Identify which cell holds the provided text, then report its [x, y] central coordinate. 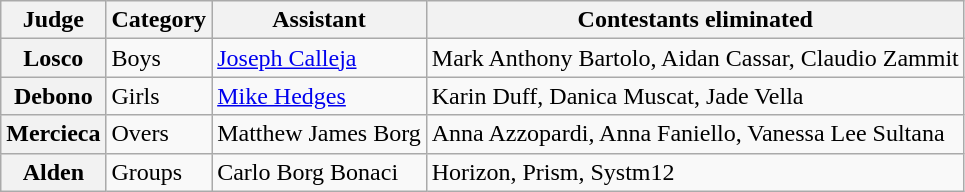
Mark Anthony Bartolo, Aidan Cassar, Claudio Zammit [695, 58]
Mike Hedges [320, 96]
Assistant [320, 20]
Alden [54, 172]
Boys [159, 58]
Horizon, Prism, Systm12 [695, 172]
Contestants eliminated [695, 20]
Groups [159, 172]
Mercieca [54, 134]
Category [159, 20]
Anna Azzopardi, Anna Faniello, Vanessa Lee Sultana [695, 134]
Losco [54, 58]
Debono [54, 96]
Matthew James Borg [320, 134]
Girls [159, 96]
Overs [159, 134]
Carlo Borg Bonaci [320, 172]
Joseph Calleja [320, 58]
Judge [54, 20]
Karin Duff, Danica Muscat, Jade Vella [695, 96]
